Provide the (X, Y) coordinate of the cell's center where the given text is located.  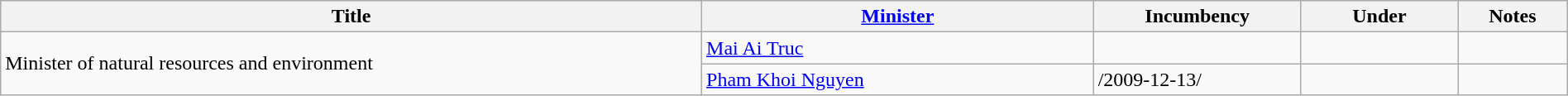
Minister (898, 17)
Minister of natural resources and environment (351, 64)
Mai Ai Truc (898, 48)
/2009-12-13/ (1198, 79)
Notes (1513, 17)
Incumbency (1198, 17)
Pham Khoi Nguyen (898, 79)
Under (1379, 17)
Title (351, 17)
